Identify which cell holds the provided text, then report its [x, y] central coordinate. 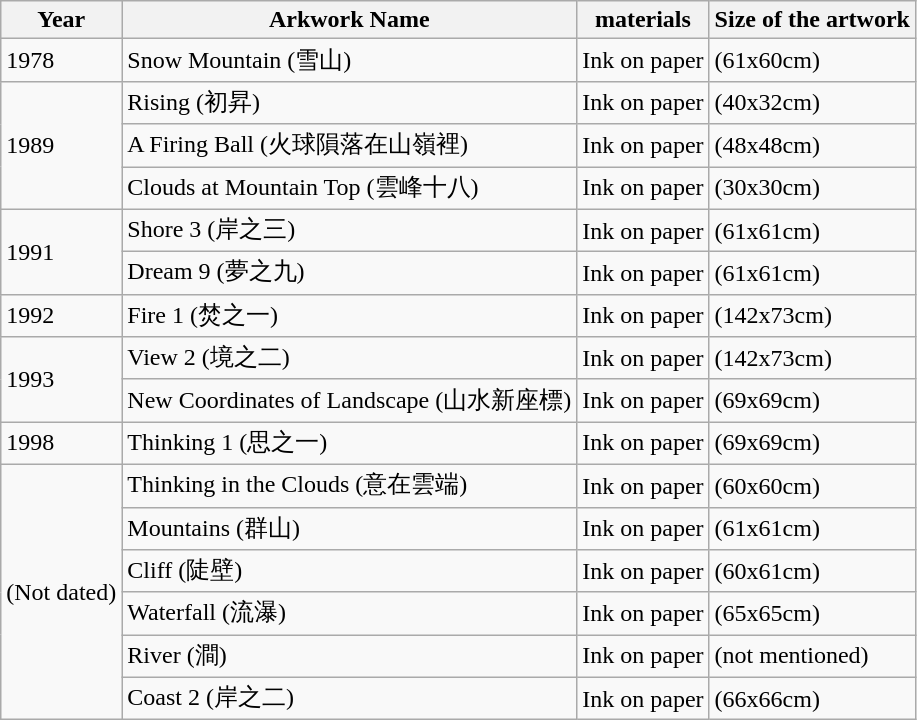
Rising (初昇) [350, 102]
1978 [62, 60]
Cliff (陡壁) [350, 572]
Snow Mountain (雪山) [350, 60]
(30x30cm) [812, 188]
Arkwork Name [350, 20]
1991 [62, 252]
Coast 2 (岸之二) [350, 698]
(65x65cm) [812, 614]
(60x61cm) [812, 572]
View 2 (境之二) [350, 358]
(60x60cm) [812, 486]
Dream 9 (夢之九) [350, 274]
(Not dated) [62, 592]
1998 [62, 444]
(61x60cm) [812, 60]
Fire 1 (焚之一) [350, 316]
Size of the artwork [812, 20]
Thinking 1 (思之一) [350, 444]
1992 [62, 316]
Year [62, 20]
(40x32cm) [812, 102]
River (澗) [350, 656]
Waterfall (流瀑) [350, 614]
A Firing Ball (火球隕落在山嶺裡) [350, 146]
materials [643, 20]
Mountains (群山) [350, 528]
(not mentioned) [812, 656]
Thinking in the Clouds (意在雲端) [350, 486]
(66x66cm) [812, 698]
Shore 3 (岸之三) [350, 230]
Clouds at Mountain Top (雲峰十八) [350, 188]
1989 [62, 145]
1993 [62, 380]
(48x48cm) [812, 146]
New Coordinates of Landscape (山水新座標) [350, 400]
